Return the [X, Y] coordinate for the center point of the cell that contains the specified text.  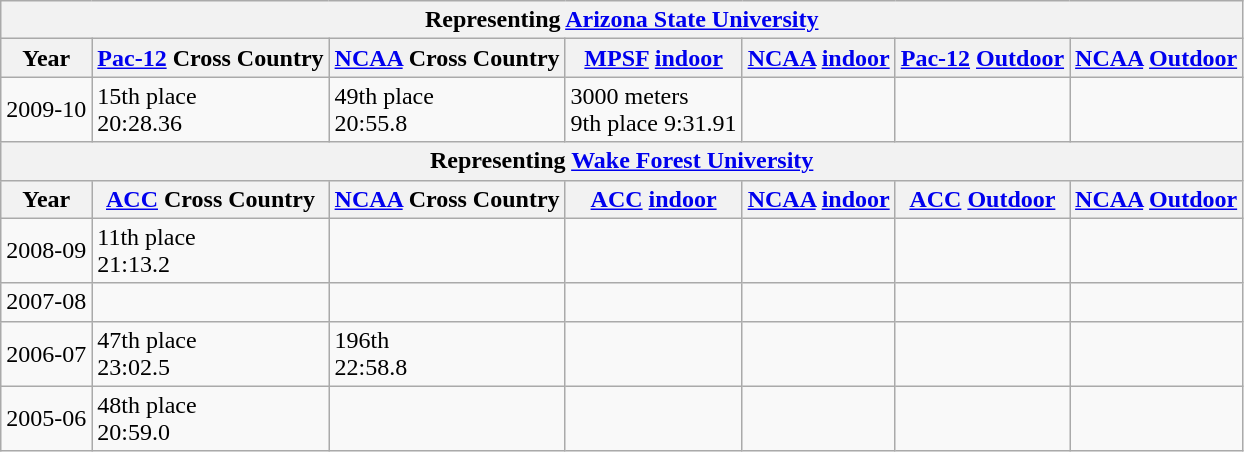
11th place21:13.2 [210, 250]
ACC Outdoor [982, 199]
48th place20:59.0 [210, 418]
49th place20:55.8 [447, 110]
Pac-12 Outdoor [982, 58]
47th place23:02.5 [210, 354]
196th22:58.8 [447, 354]
2009-10 [46, 110]
3000 meters9th place 9:31.91 [654, 110]
ACC indoor [654, 199]
2006-07 [46, 354]
MPSF indoor [654, 58]
ACC Cross Country [210, 199]
2008-09 [46, 250]
2005-06 [46, 418]
Representing Arizona State University [622, 20]
15th place20:28.36 [210, 110]
Pac-12 Cross Country [210, 58]
2007-08 [46, 302]
Representing Wake Forest University [622, 161]
